Return (x, y) of the center of cell containing provided text 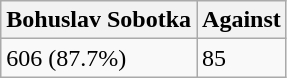
Against (242, 20)
85 (242, 58)
606 (87.7%) (99, 58)
Bohuslav Sobotka (99, 20)
